Determine the [X, Y] coordinate at the center of the cell enclosing the given text.  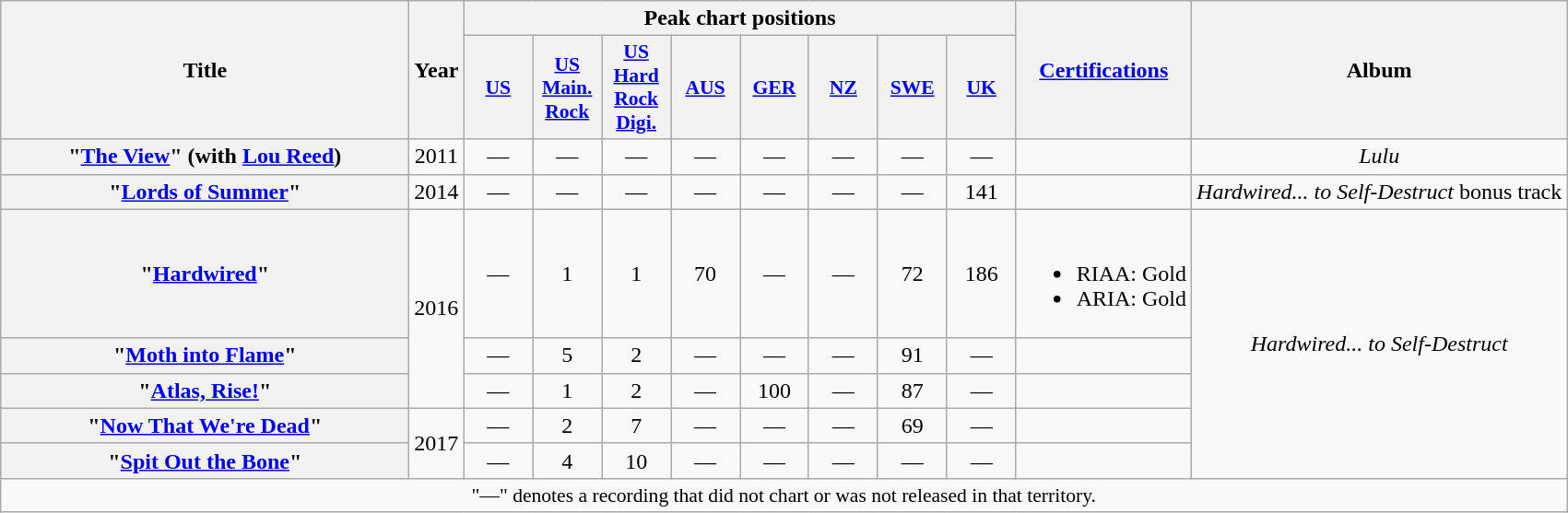
Year [437, 70]
Album [1379, 70]
2014 [437, 192]
"Moth into Flame" [205, 356]
"The View" (with Lou Reed) [205, 157]
Hardwired... to Self-Destruct bonus track [1379, 192]
2011 [437, 157]
UK [981, 87]
5 [568, 356]
"—" denotes a recording that did not chart or was not released in that territory. [784, 495]
"Lords of Summer" [205, 192]
"Atlas, Rise!" [205, 391]
87 [913, 391]
186 [981, 274]
USMain.Rock [568, 87]
72 [913, 274]
US Hard Rock Digi. [636, 87]
4 [568, 461]
US [498, 87]
NZ [843, 87]
GER [774, 87]
10 [636, 461]
Lulu [1379, 157]
2016 [437, 309]
"Spit Out the Bone" [205, 461]
2017 [437, 443]
100 [774, 391]
7 [636, 426]
69 [913, 426]
Title [205, 70]
RIAA: GoldARIA: Gold [1103, 274]
"Hardwired" [205, 274]
AUS [706, 87]
Peak chart positions [739, 18]
70 [706, 274]
91 [913, 356]
Certifications [1103, 70]
Hardwired... to Self-Destruct [1379, 344]
SWE [913, 87]
141 [981, 192]
"Now That We're Dead" [205, 426]
